Find where the given text appears and provide that cell's center as [X, Y] coordinate. 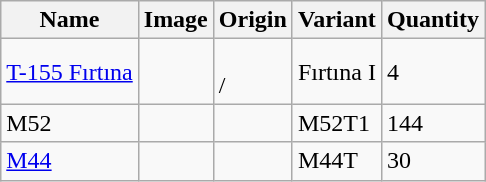
30 [432, 161]
M44T [336, 161]
Variant [336, 20]
M44 [70, 161]
Origin [252, 20]
4 [432, 72]
144 [432, 123]
Quantity [432, 20]
Fırtına I [336, 72]
Name [70, 20]
Image [176, 20]
T-155 Fırtına [70, 72]
M52T1 [336, 123]
M52 [70, 123]
/ [252, 72]
